Determine the [x, y] coordinate at the center of the cell enclosing the given text.  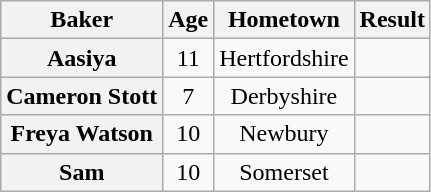
Freya Watson [82, 134]
7 [188, 96]
Newbury [284, 134]
11 [188, 58]
Result [392, 20]
Sam [82, 172]
Baker [82, 20]
Cameron Stott [82, 96]
Age [188, 20]
Hometown [284, 20]
Derbyshire [284, 96]
Hertfordshire [284, 58]
Somerset [284, 172]
Aasiya [82, 58]
